Find where the given text appears and provide that cell's center as [x, y] coordinate. 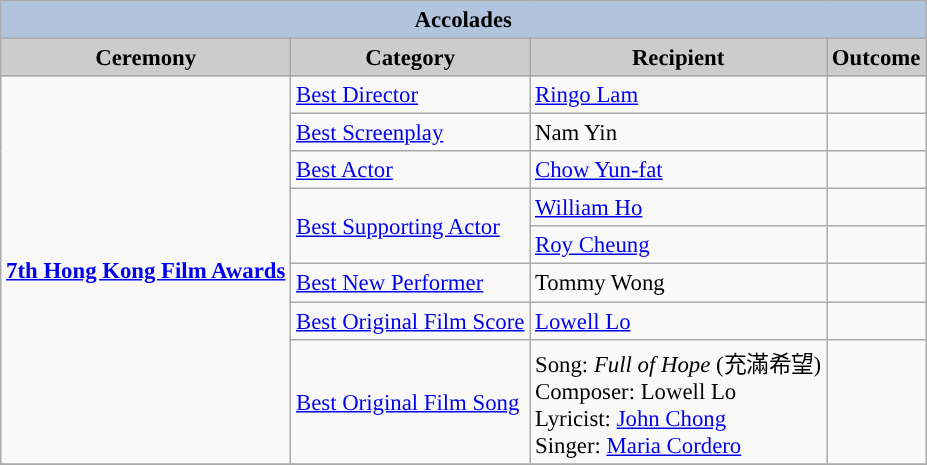
Category [410, 58]
Nam Yin [678, 133]
Recipient [678, 58]
Best Supporting Actor [410, 226]
Chow Yun-fat [678, 170]
Best New Performer [410, 283]
Best Director [410, 95]
7th Hong Kong Film Awards [146, 270]
Best Screenplay [410, 133]
Ringo Lam [678, 95]
Best Original Film Score [410, 321]
Roy Cheung [678, 245]
Outcome [876, 58]
Tommy Wong [678, 283]
Best Actor [410, 170]
Lowell Lo [678, 321]
Best Original Film Song [410, 402]
Song: Full of Hope (充滿希望)Composer: Lowell Lo Lyricist: John Chong Singer: Maria Cordero [678, 402]
Accolades [464, 20]
William Ho [678, 208]
Ceremony [146, 58]
